Identify which cell holds the provided text, then report its [X, Y] central coordinate. 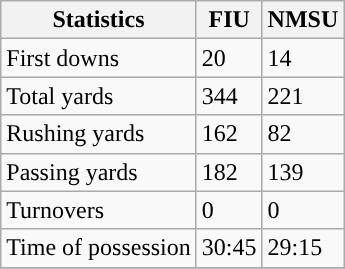
82 [303, 134]
FIU [229, 20]
30:45 [229, 248]
Turnovers [99, 210]
14 [303, 58]
221 [303, 96]
Total yards [99, 96]
182 [229, 172]
NMSU [303, 20]
First downs [99, 58]
344 [229, 96]
Statistics [99, 20]
139 [303, 172]
29:15 [303, 248]
Rushing yards [99, 134]
162 [229, 134]
Time of possession [99, 248]
Passing yards [99, 172]
20 [229, 58]
